Pinpoint the cell where the given text exists, returning its (x, y) midpoint coordinate. 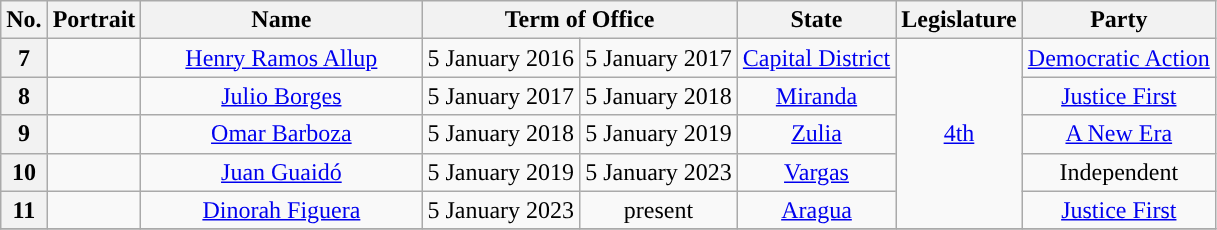
Aragua (816, 210)
present (659, 210)
Independent (1118, 172)
Legislature (960, 20)
11 (24, 210)
Democratic Action (1118, 58)
Dinorah Figuera (282, 210)
Vargas (816, 172)
Capital District (816, 58)
7 (24, 58)
State (816, 20)
9 (24, 134)
Juan Guaidó (282, 172)
A New Era (1118, 134)
10 (24, 172)
Zulia (816, 134)
Julio Borges (282, 96)
Party (1118, 20)
5 January 2016 (501, 58)
Miranda (816, 96)
Omar Barboza (282, 134)
Term of Office (580, 20)
4th (960, 134)
Henry Ramos Allup (282, 58)
No. (24, 20)
Portrait (94, 20)
Name (282, 20)
8 (24, 96)
